Determine the [X, Y] coordinate at the center of the cell enclosing the given text.  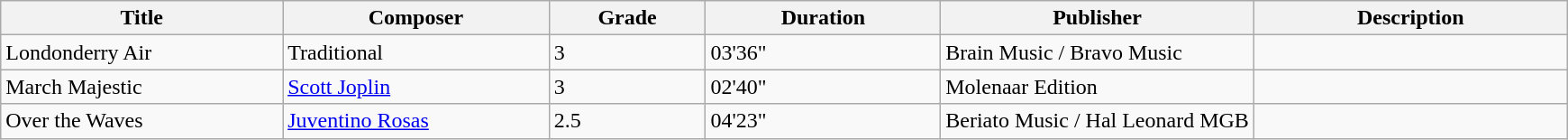
Traditional [416, 52]
March Majestic [142, 87]
Molenaar Edition [1098, 87]
Over the Waves [142, 121]
Title [142, 18]
Beriato Music / Hal Leonard MGB [1098, 121]
Scott Joplin [416, 87]
Brain Music / Bravo Music [1098, 52]
02'40" [824, 87]
Londonderry Air [142, 52]
2.5 [627, 121]
Juventino Rosas [416, 121]
Duration [824, 18]
Description [1410, 18]
Publisher [1098, 18]
Composer [416, 18]
Grade [627, 18]
04'23" [824, 121]
03'36" [824, 52]
